From the cell containing the given text, extract its center point as (X, Y) coordinate. 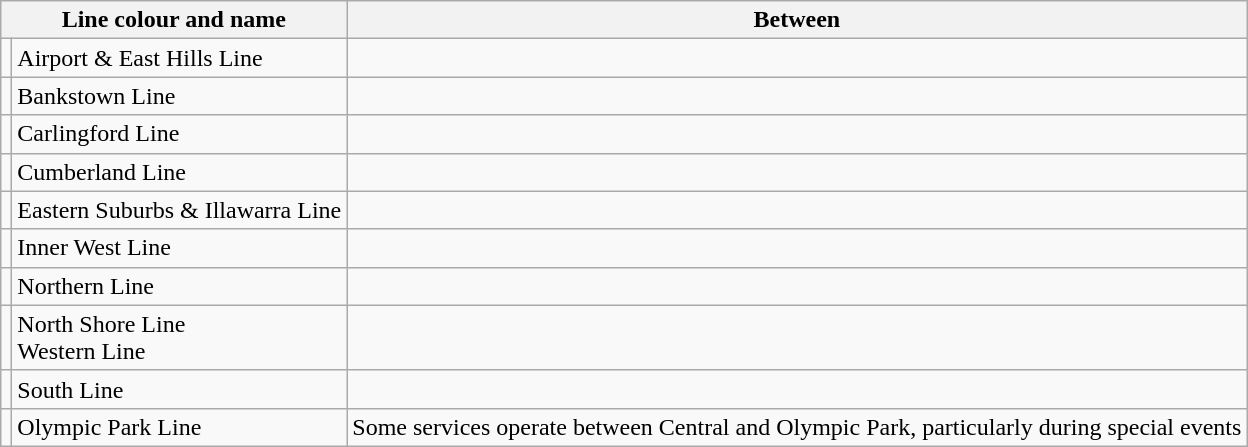
Bankstown Line (180, 96)
Inner West Line (180, 248)
Olympic Park Line (180, 427)
Northern Line (180, 286)
Between (797, 20)
South Line (180, 389)
North Shore LineWestern Line (180, 338)
Line colour and name (174, 20)
Eastern Suburbs & Illawarra Line (180, 210)
Carlingford Line (180, 134)
Cumberland Line (180, 172)
Some services operate between Central and Olympic Park, particularly during special events (797, 427)
Airport & East Hills Line (180, 58)
